Extract the (x, y) coordinate from the center of the cell holding the provided text.  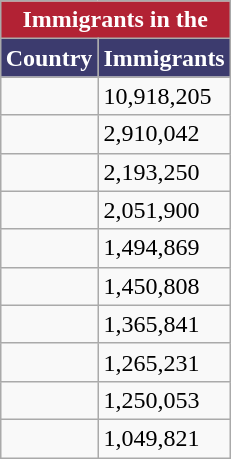
Immigrants in the (115, 20)
1,049,821 (164, 438)
Country (49, 58)
10,918,205 (164, 96)
1,250,053 (164, 400)
2,051,900 (164, 210)
1,265,231 (164, 362)
1,494,869 (164, 248)
1,450,808 (164, 286)
Immigrants (164, 58)
2,910,042 (164, 134)
1,365,841 (164, 324)
2,193,250 (164, 172)
